Scan for the cell matching the given text and deliver its (x, y) coordinate at center. 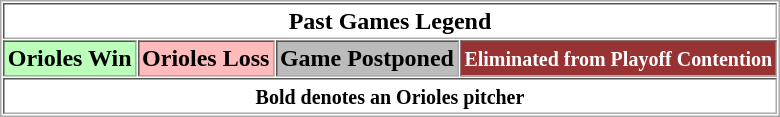
Bold denotes an Orioles pitcher (390, 96)
Eliminated from Playoff Contention (618, 58)
Game Postponed (366, 58)
Orioles Loss (206, 58)
Past Games Legend (390, 21)
Orioles Win (70, 58)
